Provide the [x, y] coordinate of the cell's center where the given text is located.  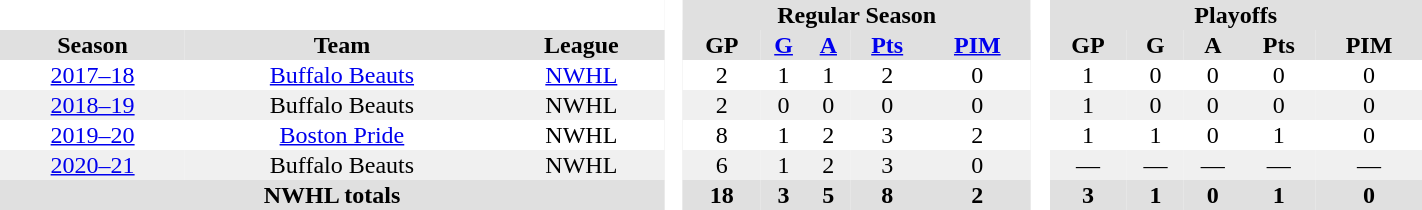
5 [828, 195]
18 [722, 195]
NWHL totals [332, 195]
Regular Season [856, 15]
Season [92, 45]
2018–19 [92, 105]
2017–18 [92, 75]
2020–21 [92, 165]
Playoffs [1236, 15]
Boston Pride [342, 135]
2019–20 [92, 135]
Team [342, 45]
6 [722, 165]
League [582, 45]
